For the text-containing cell, return its midpoint in [X, Y] coordinate format. 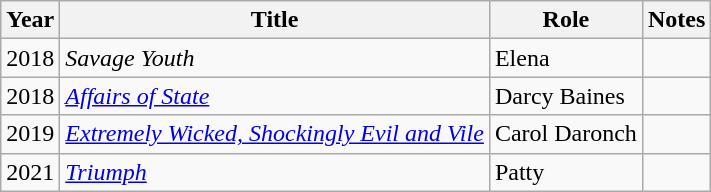
Notes [676, 20]
2019 [30, 134]
Title [275, 20]
2021 [30, 172]
Role [566, 20]
Darcy Baines [566, 96]
Affairs of State [275, 96]
Carol Daronch [566, 134]
Elena [566, 58]
Extremely Wicked, Shockingly Evil and Vile [275, 134]
Year [30, 20]
Patty [566, 172]
Triumph [275, 172]
Savage Youth [275, 58]
